Find where the given text appears and provide that cell's center as [X, Y] coordinate. 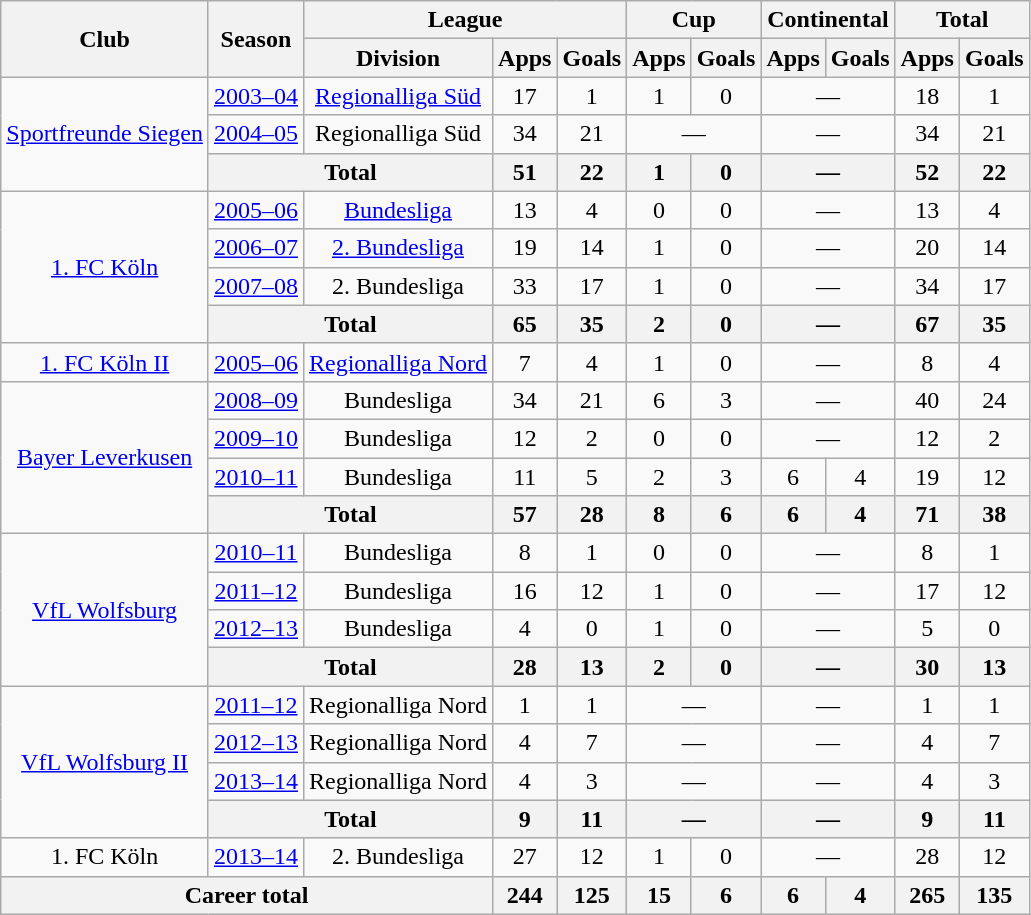
20 [927, 248]
2008–09 [256, 400]
Sportfreunde Siegen [105, 134]
33 [525, 286]
67 [927, 324]
38 [994, 515]
51 [525, 172]
18 [927, 96]
1. FC Köln II [105, 362]
15 [659, 895]
2003–04 [256, 96]
2004–05 [256, 134]
57 [525, 515]
30 [927, 667]
Continental [828, 20]
27 [525, 857]
135 [994, 895]
24 [994, 400]
VfL Wolfsburg II [105, 762]
VfL Wolfsburg [105, 610]
2009–10 [256, 438]
2007–08 [256, 286]
Cup [694, 20]
Division [398, 58]
Club [105, 39]
125 [592, 895]
League [464, 20]
40 [927, 400]
2006–07 [256, 248]
16 [525, 591]
244 [525, 895]
Bayer Leverkusen [105, 457]
71 [927, 515]
Season [256, 39]
65 [525, 324]
265 [927, 895]
Career total [247, 895]
52 [927, 172]
